Find where the given text appears and provide that cell's center as [X, Y] coordinate. 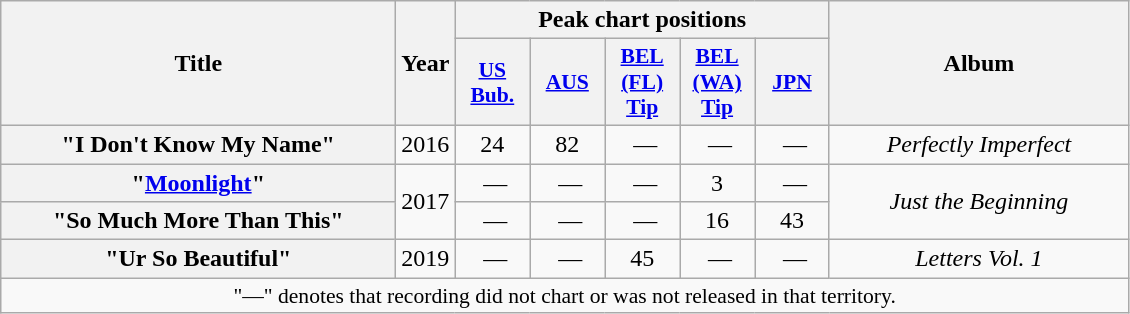
Just the Beginning [978, 202]
Album [978, 64]
2016 [426, 144]
BEL (WA)Tip [718, 82]
Title [198, 64]
Peak chart positions [642, 20]
AUS [568, 82]
"Moonlight" [198, 183]
82 [568, 144]
45 [642, 259]
"So Much More Than This" [198, 221]
Perfectly Imperfect [978, 144]
2019 [426, 259]
BEL(FL)Tip [642, 82]
JPN [792, 82]
24 [492, 144]
16 [718, 221]
USBub. [492, 82]
"Ur So Beautiful" [198, 259]
3 [718, 183]
43 [792, 221]
Letters Vol. 1 [978, 259]
2017 [426, 202]
"I Don't Know My Name" [198, 144]
Year [426, 64]
"—" denotes that recording did not chart or was not released in that territory. [565, 296]
